For the text-containing cell, return its midpoint in [X, Y] coordinate format. 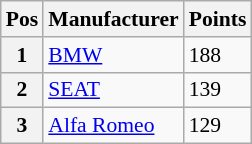
Manufacturer [113, 19]
3 [22, 126]
1 [22, 55]
Alfa Romeo [113, 126]
129 [218, 126]
BMW [113, 55]
Pos [22, 19]
188 [218, 55]
SEAT [113, 90]
2 [22, 90]
Points [218, 19]
139 [218, 90]
